For the text-containing cell, return its midpoint in [X, Y] coordinate format. 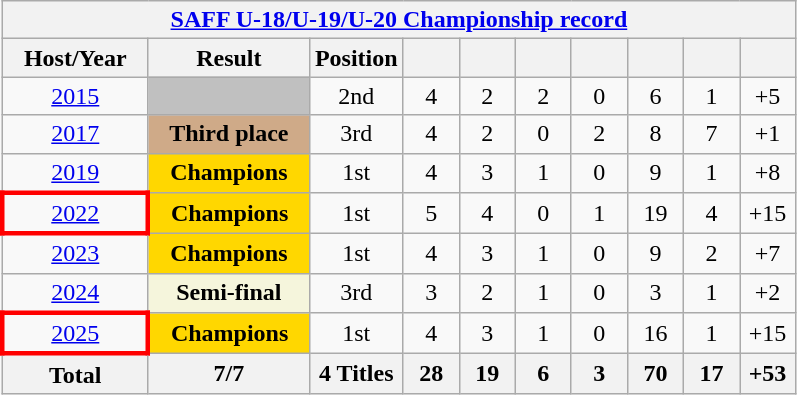
+1 [768, 134]
+7 [768, 254]
Result [228, 58]
+53 [768, 374]
70 [655, 374]
+2 [768, 293]
2015 [75, 96]
2017 [75, 134]
Semi-final [228, 293]
SAFF U-18/U-19/U-20 Championship record [398, 20]
2024 [75, 293]
28 [431, 374]
2023 [75, 254]
2022 [75, 214]
2025 [75, 334]
Position [356, 58]
2019 [75, 173]
8 [655, 134]
Third place [228, 134]
5 [431, 214]
Host/Year [75, 58]
4 Titles [356, 374]
16 [655, 334]
17 [711, 374]
2nd [356, 96]
Total [75, 374]
7 [711, 134]
7/7 [228, 374]
+8 [768, 173]
+5 [768, 96]
